Detect which cell encompasses the target text, then output its [x, y] center coordinate. 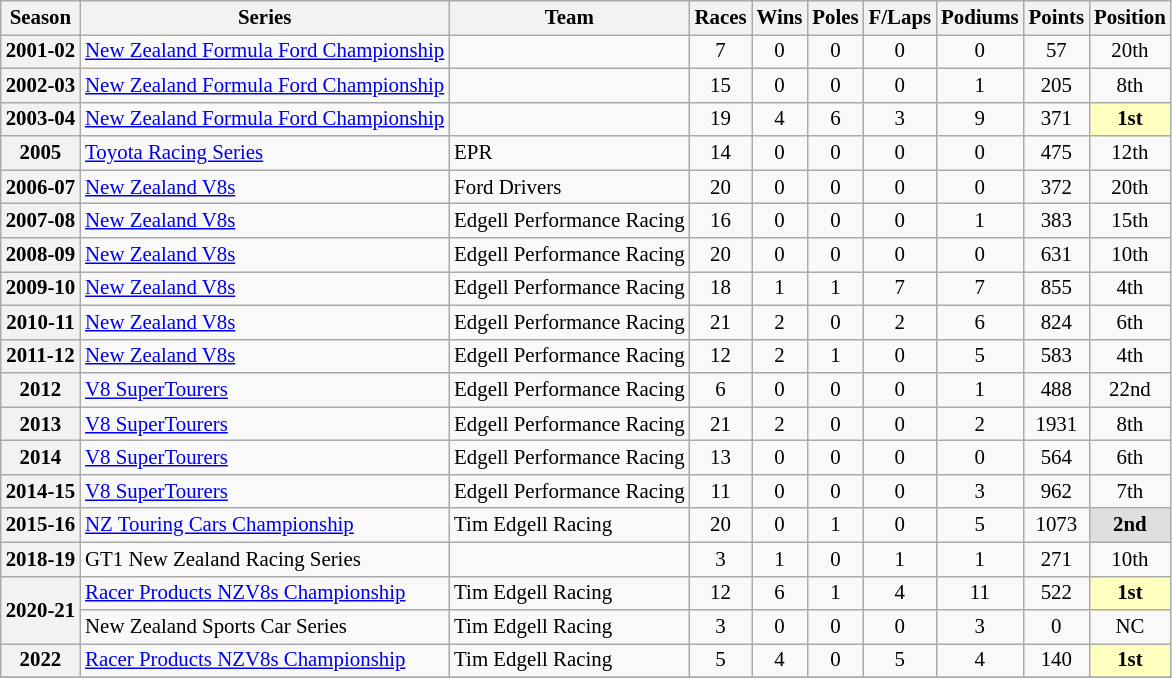
9 [980, 119]
2018-19 [40, 559]
564 [1056, 458]
Races [721, 18]
2012 [40, 390]
2001-02 [40, 51]
2020-21 [40, 610]
2011-12 [40, 356]
383 [1056, 221]
2013 [40, 424]
371 [1056, 119]
2002-03 [40, 85]
NC [1130, 627]
Season [40, 18]
2014-15 [40, 491]
15th [1130, 221]
2015-16 [40, 525]
Podiums [980, 18]
14 [721, 153]
Toyota Racing Series [264, 153]
962 [1056, 491]
2010-11 [40, 322]
205 [1056, 85]
Points [1056, 18]
GT1 New Zealand Racing Series [264, 559]
Series [264, 18]
1073 [1056, 525]
2007-08 [40, 221]
16 [721, 221]
12th [1130, 153]
2005 [40, 153]
2008-09 [40, 255]
2006-07 [40, 187]
Ford Drivers [569, 187]
2009-10 [40, 288]
855 [1056, 288]
18 [721, 288]
2014 [40, 458]
EPR [569, 153]
22nd [1130, 390]
57 [1056, 51]
NZ Touring Cars Championship [264, 525]
Team [569, 18]
824 [1056, 322]
522 [1056, 593]
1931 [1056, 424]
Wins [780, 18]
19 [721, 119]
2nd [1130, 525]
140 [1056, 661]
475 [1056, 153]
Poles [835, 18]
372 [1056, 187]
7th [1130, 491]
F/Laps [900, 18]
Position [1130, 18]
583 [1056, 356]
13 [721, 458]
New Zealand Sports Car Series [264, 627]
271 [1056, 559]
2022 [40, 661]
488 [1056, 390]
2003-04 [40, 119]
15 [721, 85]
631 [1056, 255]
